From the cell containing the given text, extract its center point as [X, Y] coordinate. 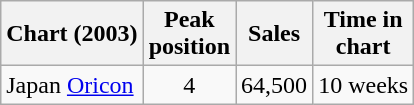
64,500 [274, 85]
Peakposition [189, 34]
10 weeks [364, 85]
Time inchart [364, 34]
Chart (2003) [72, 34]
4 [189, 85]
Japan Oricon [72, 85]
Sales [274, 34]
